Return the (x, y) coordinate for the center point of the cell that contains the specified text.  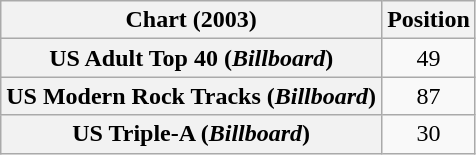
US Adult Top 40 (Billboard) (192, 58)
87 (429, 96)
Chart (2003) (192, 20)
30 (429, 134)
Position (429, 20)
49 (429, 58)
US Triple-A (Billboard) (192, 134)
US Modern Rock Tracks (Billboard) (192, 96)
